Output the [X, Y] coordinate of the center of the cell containing the given text.  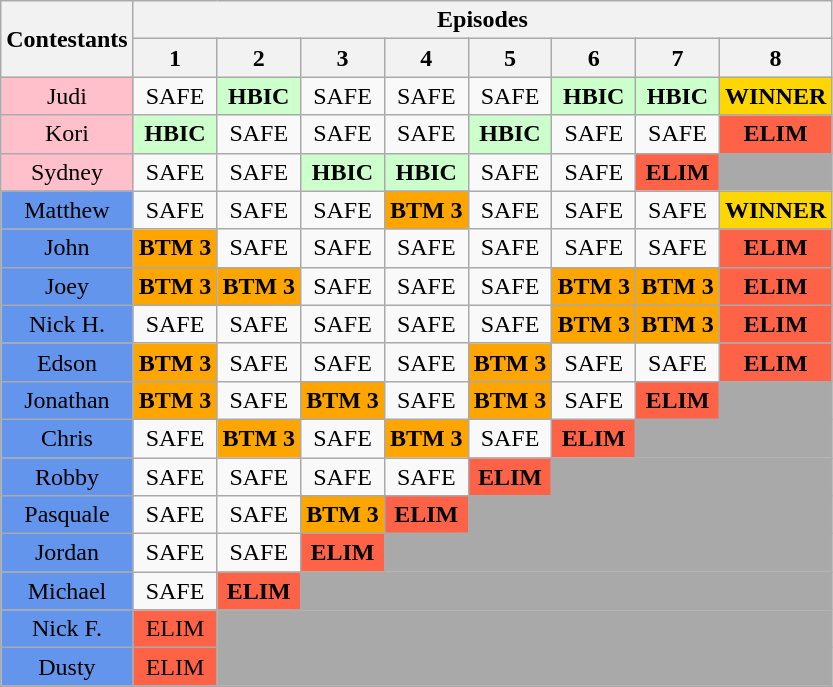
Chris [67, 438]
8 [775, 58]
Kori [67, 134]
4 [426, 58]
Nick H. [67, 324]
1 [175, 58]
Judi [67, 96]
Pasquale [67, 515]
5 [510, 58]
Sydney [67, 172]
Robby [67, 477]
Matthew [67, 210]
7 [678, 58]
2 [259, 58]
Joey [67, 286]
Edson [67, 362]
John [67, 248]
Jordan [67, 553]
3 [343, 58]
Nick F. [67, 629]
Jonathan [67, 400]
Michael [67, 591]
Dusty [67, 667]
6 [594, 58]
Contestants [67, 39]
Episodes [482, 20]
